Scan for the cell matching the given text and deliver its [x, y] coordinate at center. 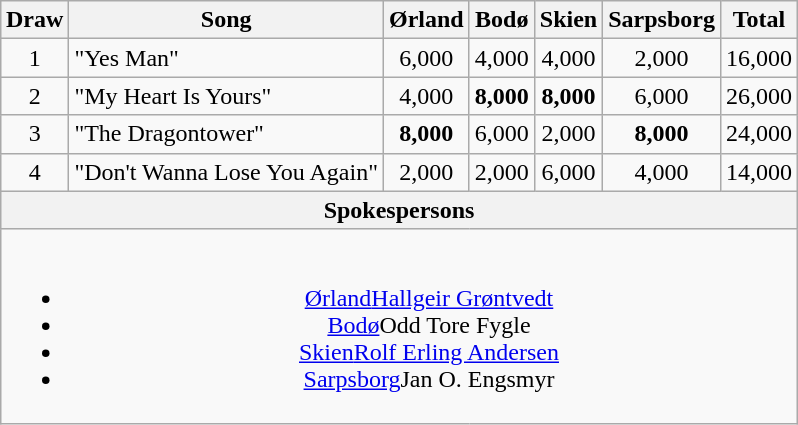
Ørland [426, 20]
"Yes Man" [226, 58]
Spokespersons [398, 210]
1 [34, 58]
Song [226, 20]
26,000 [758, 96]
2 [34, 96]
3 [34, 134]
Sarpsborg [662, 20]
ØrlandHallgeir GrøntvedtBodøOdd Tore FygleSkienRolf Erling AndersenSarpsborgJan O. Engsmyr [398, 326]
"Don't Wanna Lose You Again" [226, 172]
14,000 [758, 172]
"My Heart Is Yours" [226, 96]
Draw [34, 20]
4 [34, 172]
"The Dragontower" [226, 134]
Bodø [502, 20]
Total [758, 20]
Skien [568, 20]
16,000 [758, 58]
24,000 [758, 134]
